Capture the cell that displays the provided text and extract its [x, y] central coordinate. 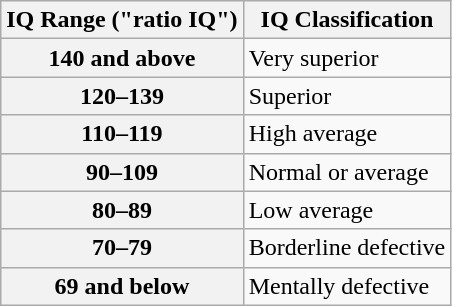
140 and above [122, 58]
69 and below [122, 286]
IQ Range ("ratio IQ") [122, 20]
Very superior [347, 58]
Borderline defective [347, 248]
Mentally defective [347, 286]
Superior [347, 96]
Low average [347, 210]
70–79 [122, 248]
90–109 [122, 172]
110–119 [122, 134]
80–89 [122, 210]
High average [347, 134]
Normal or average [347, 172]
120–139 [122, 96]
IQ Classification [347, 20]
